Output the (x, y) coordinate of the center of the cell containing the given text.  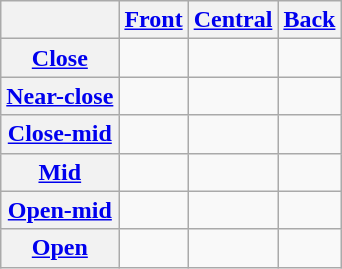
Central (233, 20)
Mid (60, 172)
Close (60, 58)
Close-mid (60, 134)
Front (154, 20)
Back (310, 20)
Open-mid (60, 210)
Open (60, 248)
Near-close (60, 96)
